Determine the (x, y) coordinate at the center of the cell enclosing the given text.  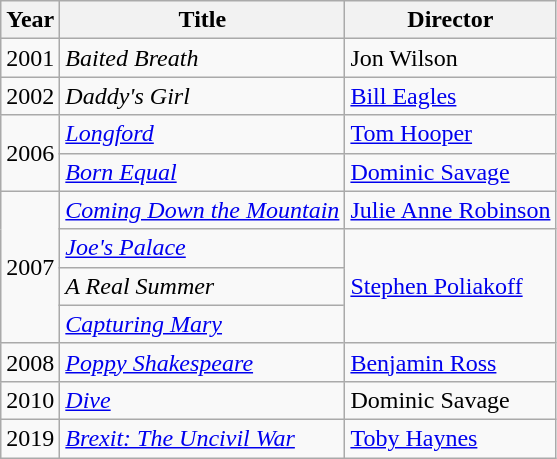
Year (30, 20)
2019 (30, 438)
Julie Anne Robinson (450, 210)
Daddy's Girl (202, 96)
2006 (30, 153)
Title (202, 20)
Director (450, 20)
Baited Breath (202, 58)
2002 (30, 96)
Born Equal (202, 172)
Stephen Poliakoff (450, 286)
Dive (202, 400)
A Real Summer (202, 286)
2007 (30, 267)
Joe's Palace (202, 248)
Benjamin Ross (450, 362)
Capturing Mary (202, 324)
Toby Haynes (450, 438)
2010 (30, 400)
Jon Wilson (450, 58)
Poppy Shakespeare (202, 362)
Tom Hooper (450, 134)
Bill Eagles (450, 96)
2008 (30, 362)
Coming Down the Mountain (202, 210)
Brexit: The Uncivil War (202, 438)
Longford (202, 134)
2001 (30, 58)
